From the cell containing the given text, extract its center point as (X, Y) coordinate. 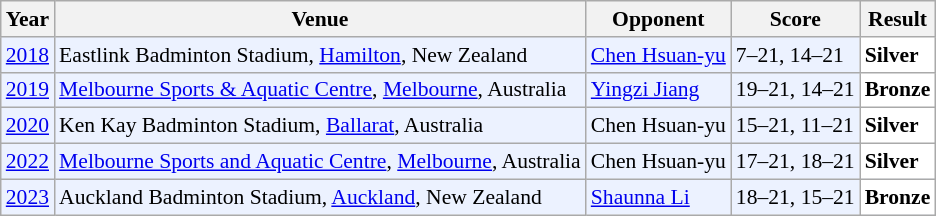
Shaunna Li (658, 197)
Eastlink Badminton Stadium, Hamilton, New Zealand (320, 55)
18–21, 15–21 (796, 197)
2019 (28, 90)
17–21, 18–21 (796, 162)
Score (796, 19)
19–21, 14–21 (796, 90)
2022 (28, 162)
2018 (28, 55)
15–21, 11–21 (796, 126)
2020 (28, 126)
Venue (320, 19)
2023 (28, 197)
Opponent (658, 19)
Melbourne Sports & Aquatic Centre, Melbourne, Australia (320, 90)
Auckland Badminton Stadium, Auckland, New Zealand (320, 197)
7–21, 14–21 (796, 55)
Yingzi Jiang (658, 90)
Result (898, 19)
Ken Kay Badminton Stadium, Ballarat, Australia (320, 126)
Year (28, 19)
Melbourne Sports and Aquatic Centre, Melbourne, Australia (320, 162)
